Identify which cell holds the provided text, then report its (X, Y) central coordinate. 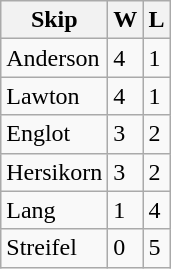
Skip (54, 20)
Hersikorn (54, 172)
Lang (54, 210)
5 (156, 248)
Lawton (54, 96)
Anderson (54, 58)
Englot (54, 134)
W (126, 20)
0 (126, 248)
Streifel (54, 248)
L (156, 20)
